Output the (x, y) coordinate of the center of the cell containing the given text.  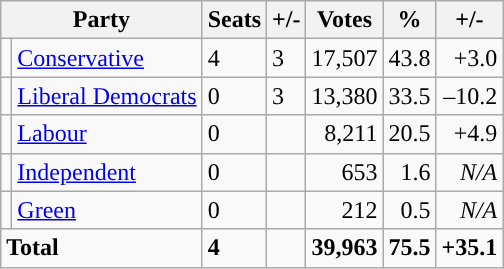
1.6 (410, 172)
Liberal Democrats (107, 96)
Seats (234, 20)
33.5 (410, 96)
17,507 (344, 58)
212 (344, 210)
–10.2 (470, 96)
0.5 (410, 210)
Labour (107, 134)
+35.1 (470, 248)
39,963 (344, 248)
20.5 (410, 134)
Votes (344, 20)
653 (344, 172)
43.8 (410, 58)
Party (102, 20)
Conservative (107, 58)
Green (107, 210)
Independent (107, 172)
+3.0 (470, 58)
Total (102, 248)
8,211 (344, 134)
75.5 (410, 248)
+4.9 (470, 134)
% (410, 20)
13,380 (344, 96)
